Provide the [x, y] coordinate of the cell's center where the given text is located.  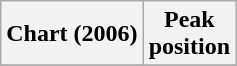
Peakposition [189, 34]
Chart (2006) [72, 34]
